Output the (x, y) coordinate of the center of the cell containing the given text.  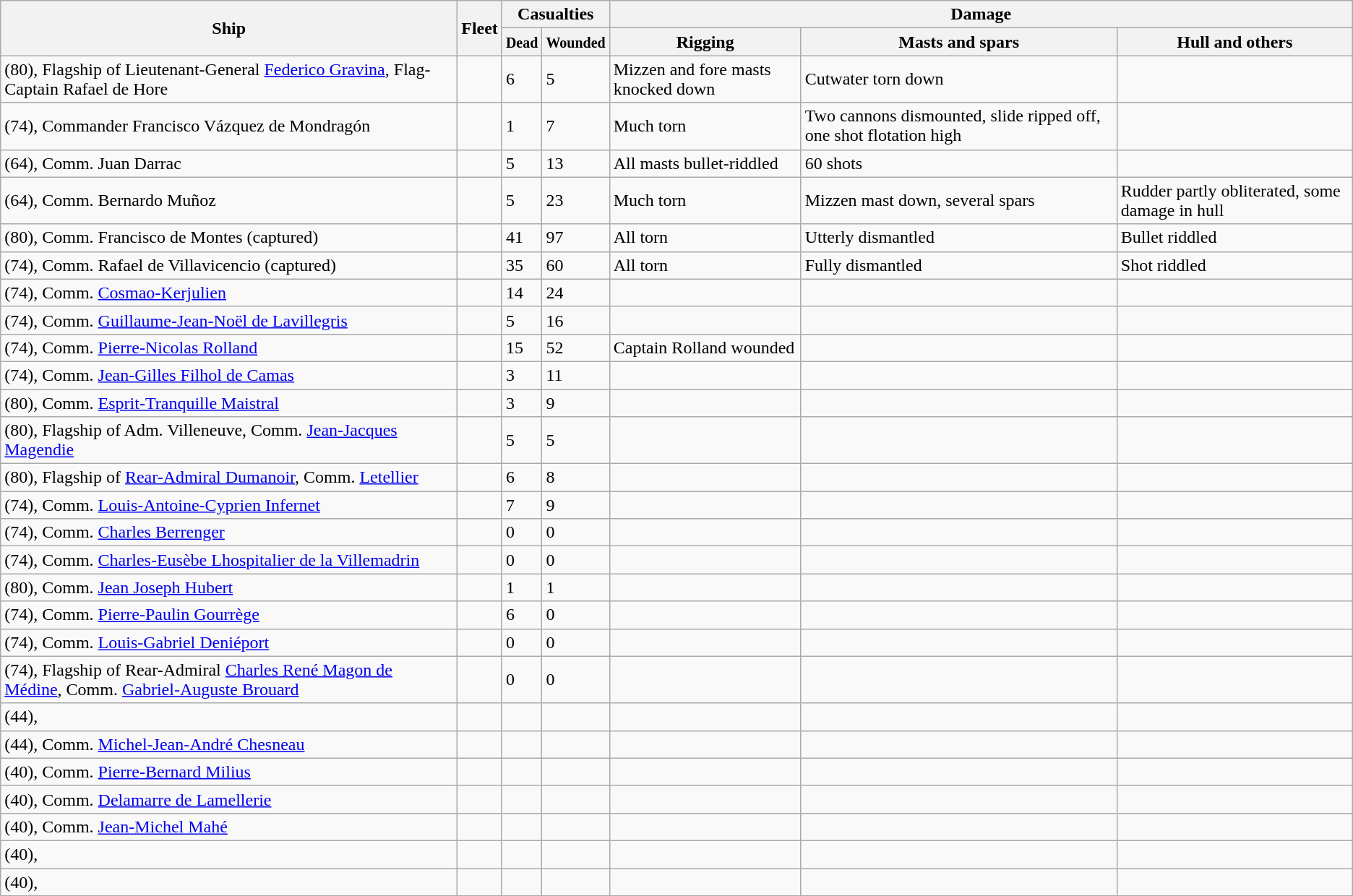
Captain Rolland wounded (705, 348)
14 (522, 293)
(74), Flagship of Rear-Admiral Charles René Magon de Médine, Comm. Gabriel-Auguste Brouard (229, 679)
(74), Comm. Pierre-Nicolas Rolland (229, 348)
Two cannons dismounted, slide ripped off, one shot flotation high (958, 126)
97 (575, 238)
(74), Comm. Jean-Gilles Filhol de Camas (229, 375)
(64), Comm. Bernardo Muñoz (229, 201)
(74), Comm. Pierre-Paulin Gourrège (229, 615)
(44), (229, 717)
60 (575, 265)
Rigging (705, 42)
Masts and spars (958, 42)
Mizzen mast down, several spars (958, 201)
Ship (229, 28)
(74), Comm. Charles-Eusèbe Lhospitalier de la Villemadrin (229, 560)
(74), Comm. Rafael de Villavicencio (captured) (229, 265)
Dead (522, 42)
Bullet riddled (1234, 238)
Wounded (575, 42)
(44), Comm. Michel-Jean-André Chesneau (229, 744)
Hull and others (1234, 42)
Damage (981, 14)
(80), Comm. Francisco de Montes (captured) (229, 238)
(74), Comm. Guillaume-Jean-Noël de Lavillegris (229, 320)
(40), Comm. Pierre-Bernard Milius (229, 772)
15 (522, 348)
13 (575, 163)
(74), Comm. Cosmao-Kerjulien (229, 293)
Fleet (480, 28)
11 (575, 375)
16 (575, 320)
(74), Comm. Louis-Antoine-Cyprien Infernet (229, 505)
(80), Flagship of Lieutenant-General Federico Gravina, Flag-Captain Rafael de Hore (229, 79)
(80), Flagship of Rear-Admiral Dumanoir, Comm. Letellier (229, 478)
(74), Comm. Charles Berrenger (229, 533)
(40), Comm. Jean-Michel Mahé (229, 827)
8 (575, 478)
Fully dismantled (958, 265)
All masts bullet-riddled (705, 163)
(74), Commander Francisco Vázquez de Mondragón (229, 126)
(74), Comm. Louis-Gabriel Deniéport (229, 642)
(80), Flagship of Adm. Villeneuve, Comm. Jean-Jacques Magendie (229, 441)
Rudder partly obliterated, some damage in hull (1234, 201)
24 (575, 293)
Utterly dismantled (958, 238)
23 (575, 201)
52 (575, 348)
60 shots (958, 163)
(40), Comm. Delamarre de Lamellerie (229, 799)
Cutwater torn down (958, 79)
(80), Comm. Esprit-Tranquille Maistral (229, 402)
(64), Comm. Juan Darrac (229, 163)
(80), Comm. Jean Joseph Hubert (229, 587)
Casualties (555, 14)
35 (522, 265)
Shot riddled (1234, 265)
Mizzen and fore masts knocked down (705, 79)
41 (522, 238)
